Search for the cell housing the specified text and yield its (X, Y) center coordinate. 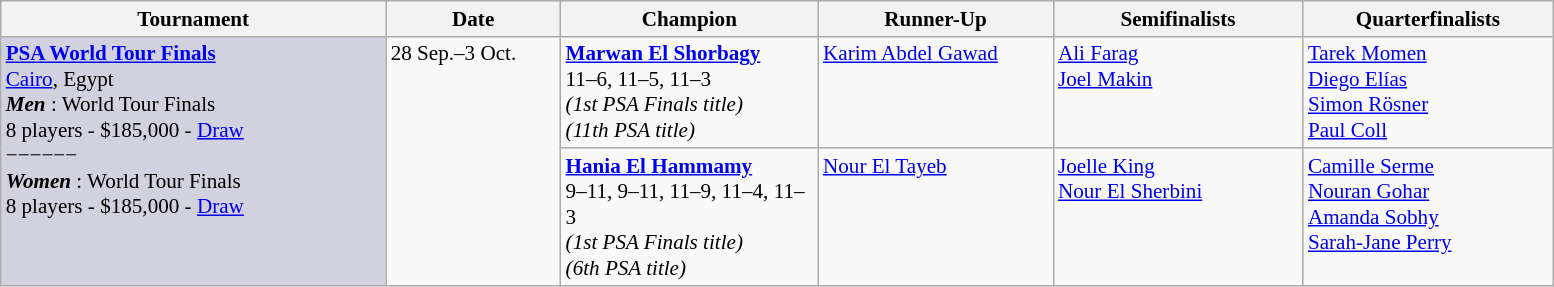
Hania El Hammamy9–11, 9–11, 11–9, 11–4, 11–3(1st PSA Finals title)(6th PSA title) (690, 216)
Joelle King Nour El Sherbini (1178, 216)
Nour El Tayeb (936, 216)
Karim Abdel Gawad (936, 92)
Quarterfinalists (1428, 18)
Ali Farag Joel Makin (1178, 92)
Date (474, 18)
Champion (690, 18)
Tarek Momen Diego Elías Simon Rösner Paul Coll (1428, 92)
28 Sep.–3 Oct. (474, 160)
Runner-Up (936, 18)
Tournament (194, 18)
Semifinalists (1178, 18)
PSA World Tour Finals Cairo, Egypt Men : World Tour Finals8 players - $185,000 - Draw−−−−−− Women : World Tour Finals8 players - $185,000 - Draw (194, 160)
Marwan El Shorbagy11–6, 11–5, 11–3(1st PSA Finals title)(11th PSA title) (690, 92)
Camille Serme Nouran Gohar Amanda Sobhy Sarah-Jane Perry (1428, 216)
